Detect which cell encompasses the target text, then output its (X, Y) center coordinate. 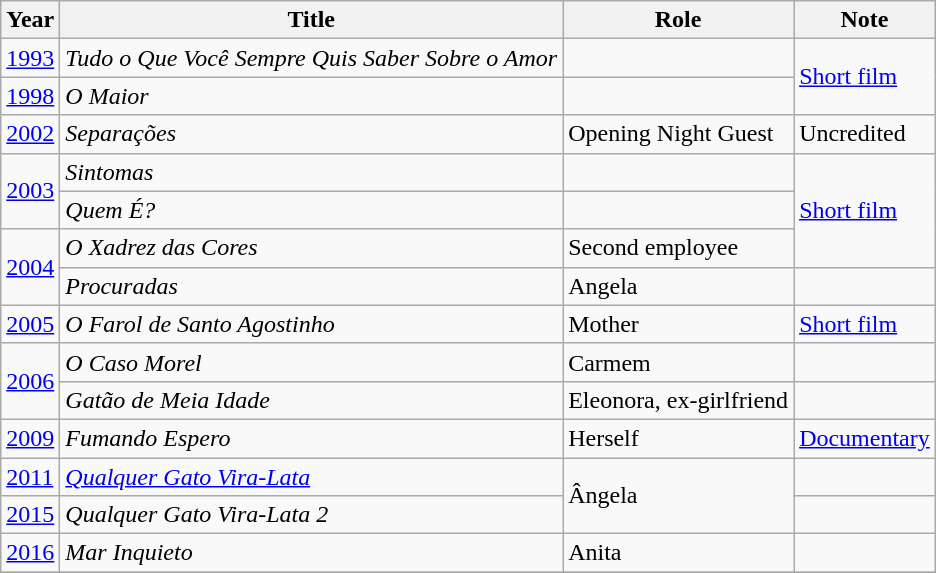
Procuradas (312, 286)
Quem É? (312, 210)
Sintomas (312, 172)
2016 (30, 553)
2011 (30, 477)
2003 (30, 191)
Eleonora, ex-girlfriend (678, 400)
Note (865, 20)
Mother (678, 324)
Separações (312, 134)
2004 (30, 267)
2006 (30, 381)
Fumando Espero (312, 438)
O Xadrez das Cores (312, 248)
Opening Night Guest (678, 134)
2002 (30, 134)
Ângela (678, 496)
Qualquer Gato Vira-Lata (312, 477)
Second employee (678, 248)
Mar Inquieto (312, 553)
Qualquer Gato Vira-Lata 2 (312, 515)
Tudo o Que Você Sempre Quis Saber Sobre o Amor (312, 58)
Role (678, 20)
Carmem (678, 362)
Gatão de Meia Idade (312, 400)
Documentary (865, 438)
2009 (30, 438)
2005 (30, 324)
Herself (678, 438)
Anita (678, 553)
1993 (30, 58)
1998 (30, 96)
Angela (678, 286)
O Maior (312, 96)
2015 (30, 515)
Title (312, 20)
O Caso Morel (312, 362)
Year (30, 20)
Uncredited (865, 134)
O Farol de Santo Agostinho (312, 324)
